Extract the (x, y) coordinate from the center of the cell holding the provided text.  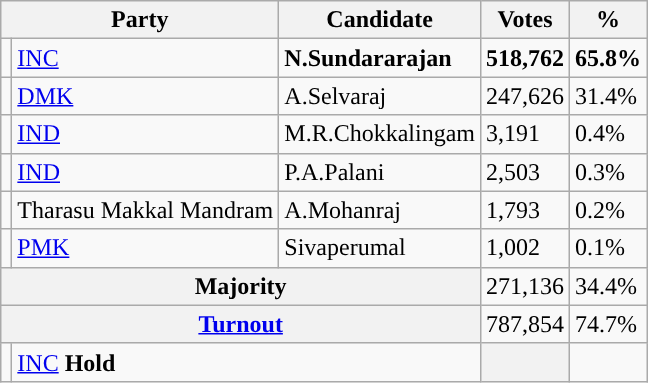
65.8% (608, 58)
A.Selvaraj (380, 96)
PMK (146, 248)
1,002 (526, 248)
2,503 (526, 172)
1,793 (526, 210)
0.2% (608, 210)
0.1% (608, 248)
518,762 (526, 58)
Turnout (241, 324)
34.4% (608, 286)
271,136 (526, 286)
M.R.Chokkalingam (380, 134)
P.A.Palani (380, 172)
DMK (146, 96)
0.3% (608, 172)
0.4% (608, 134)
3,191 (526, 134)
Tharasu Makkal Mandram (146, 210)
247,626 (526, 96)
Candidate (380, 20)
Party (140, 20)
787,854 (526, 324)
INC Hold (246, 362)
74.7% (608, 324)
Majority (241, 286)
A.Mohanraj (380, 210)
Votes (526, 20)
INC (146, 58)
31.4% (608, 96)
% (608, 20)
N.Sundararajan (380, 58)
Sivaperumal (380, 248)
